Return the (x, y) coordinate for the center point of the cell that contains the specified text.  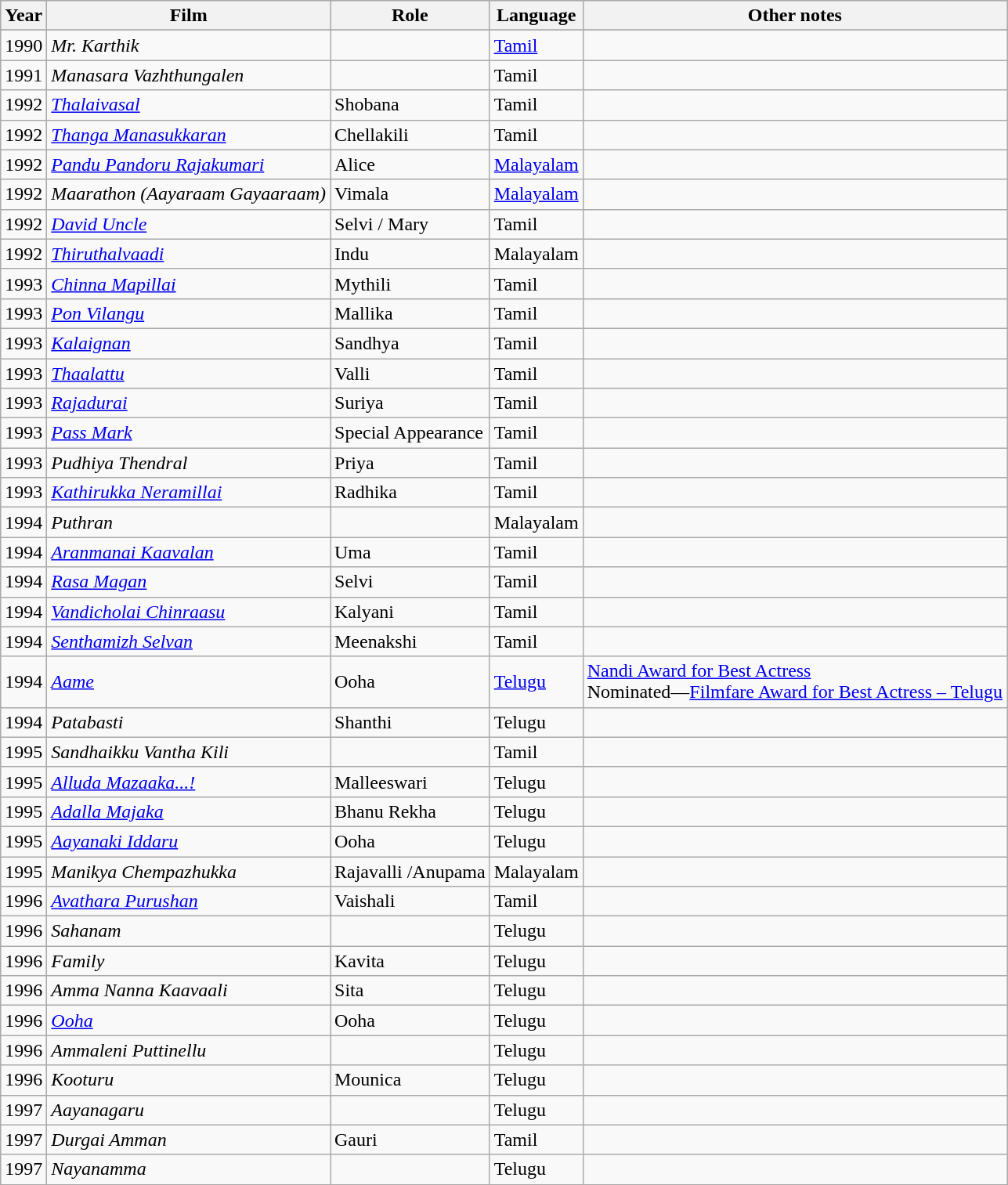
Manikya Chempazhukka (189, 872)
Pass Mark (189, 433)
Durgai Amman (189, 1140)
Bhanu Rekha (410, 811)
Aranmanai Kaavalan (189, 552)
Puthran (189, 522)
Amma Nanna Kaavaali (189, 991)
Shanthi (410, 722)
Kathirukka Neramillai (189, 493)
Avathara Purushan (189, 901)
1991 (23, 75)
Mallika (410, 313)
Nayanamma (189, 1169)
Uma (410, 552)
Mounica (410, 1080)
Sandhaikku Vantha Kili (189, 752)
Meenakshi (410, 641)
Patabasti (189, 722)
Pon Vilangu (189, 313)
Suriya (410, 403)
Kalaignan (189, 343)
Nandi Award for Best ActressNominated—Filmfare Award for Best Actress – Telugu (794, 681)
Sahanam (189, 931)
Selvi (410, 582)
Manasara Vazhthungalen (189, 75)
Kalyani (410, 612)
Vimala (410, 194)
Adalla Majaka (189, 811)
Gauri (410, 1140)
Mythili (410, 284)
Sandhya (410, 343)
Family (189, 961)
Rajavalli /Anupama (410, 872)
Kooturu (189, 1080)
Vaishali (410, 901)
Year (23, 16)
Maarathon (Aayaraam Gayaaraam) (189, 194)
Thaalattu (189, 374)
Priya (410, 463)
Thiruthalvaadi (189, 254)
Sita (410, 991)
Language (536, 16)
Chellakili (410, 135)
Chinna Mapillai (189, 284)
Aayanaki Iddaru (189, 841)
Selvi / Mary (410, 224)
Aayanagaru (189, 1110)
Senthamizh Selvan (189, 641)
Shobana (410, 105)
Pandu Pandoru Rajakumari (189, 164)
Ammaleni Puttinellu (189, 1050)
David Uncle (189, 224)
Indu (410, 254)
Kavita (410, 961)
Malleeswari (410, 782)
Aame (189, 681)
Valli (410, 374)
1990 (23, 45)
Mr. Karthik (189, 45)
Other notes (794, 16)
Alice (410, 164)
Film (189, 16)
Rasa Magan (189, 582)
Radhika (410, 493)
Thanga Manasukkaran (189, 135)
Role (410, 16)
Vandicholai Chinraasu (189, 612)
Alluda Mazaaka...! (189, 782)
Pudhiya Thendral (189, 463)
Special Appearance (410, 433)
Thalaivasal (189, 105)
Rajadurai (189, 403)
